Pinpoint the cell where the given text exists, returning its [x, y] midpoint coordinate. 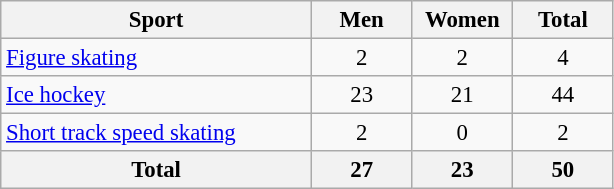
Figure skating [156, 58]
27 [362, 170]
44 [564, 95]
0 [462, 133]
Short track speed skating [156, 133]
Ice hockey [156, 95]
21 [462, 95]
Women [462, 20]
Men [362, 20]
50 [564, 170]
Sport [156, 20]
4 [564, 58]
